Search for the cell housing the specified text and yield its (x, y) center coordinate. 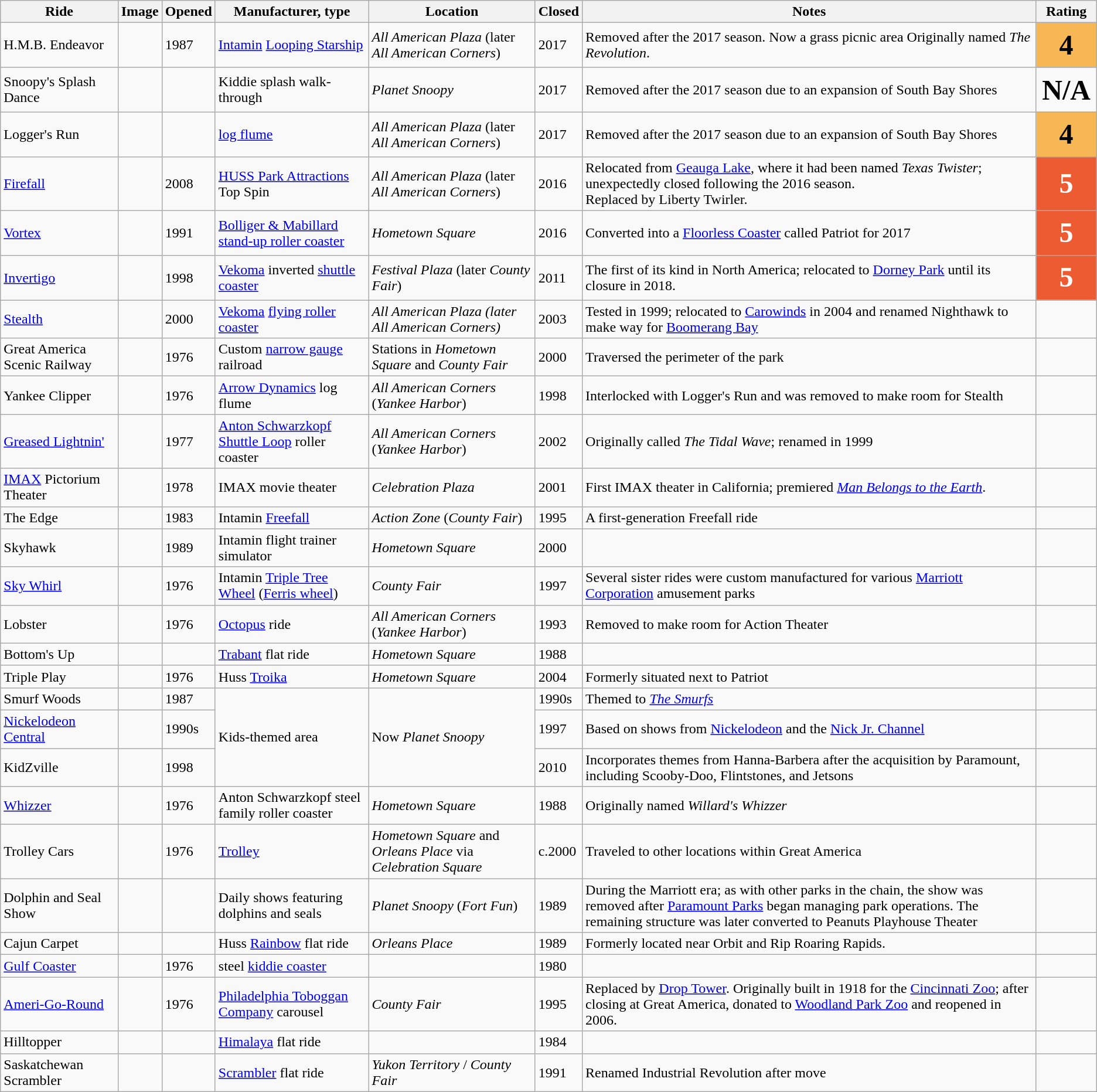
Vekoma inverted shuttle coaster (292, 278)
Nickelodeon Central (59, 729)
1977 (189, 441)
Vortex (59, 233)
Dolphin and Seal Show (59, 906)
Traversed the perimeter of the park (809, 358)
Logger's Run (59, 134)
1993 (558, 624)
Daily shows featuring dolphins and seals (292, 906)
Kiddie splash walk-through (292, 90)
2003 (558, 319)
c.2000 (558, 852)
Stations in Hometown Square and County Fair (452, 358)
IMAX movie theater (292, 488)
Themed to The Smurfs (809, 699)
Bolliger & Mabillard stand-up roller coaster (292, 233)
Tested in 1999; relocated to Carowinds in 2004 and renamed Nighthawk to make way for Boomerang Bay (809, 319)
H.M.B. Endeavor (59, 45)
Yukon Territory / County Fair (452, 1073)
Huss Rainbow flat ride (292, 944)
Great America Scenic Railway (59, 358)
Originally called The Tidal Wave; renamed in 1999 (809, 441)
Trabant flat ride (292, 654)
Sky Whirl (59, 586)
Originally named Willard's Whizzer (809, 805)
Intamin Freefall (292, 518)
Vekoma flying roller coaster (292, 319)
Based on shows from Nickelodeon and the Nick Jr. Channel (809, 729)
Planet Snoopy (452, 90)
Trolley (292, 852)
Ride (59, 12)
Huss Troika (292, 676)
Interlocked with Logger's Run and was removed to make room for Stealth (809, 395)
Location (452, 12)
Invertigo (59, 278)
Incorporates themes from Hanna-Barbera after the acquisition by Paramount, including Scooby-Doo, Flintstones, and Jetsons (809, 768)
Smurf Woods (59, 699)
2001 (558, 488)
Closed (558, 12)
2010 (558, 768)
Skyhawk (59, 547)
Lobster (59, 624)
Saskatchewan Scrambler (59, 1073)
N/A (1067, 90)
Rating (1067, 12)
Arrow Dynamics log flume (292, 395)
First IMAX theater in California; premiered Man Belongs to the Earth. (809, 488)
A first-generation Freefall ride (809, 518)
2008 (189, 183)
Converted into a Floorless Coaster called Patriot for 2017 (809, 233)
HUSS Park Attractions Top Spin (292, 183)
Trolley Cars (59, 852)
Intamin flight trainer simulator (292, 547)
The first of its kind in North America; relocated to Dorney Park until its closure in 2018. (809, 278)
Removed after the 2017 season. Now a grass picnic area Originally named The Revolution. (809, 45)
IMAX Pictorium Theater (59, 488)
2011 (558, 278)
2002 (558, 441)
Several sister rides were custom manufactured for various Marriott Corporation amusement parks (809, 586)
Philadelphia Toboggan Company carousel (292, 1004)
Custom narrow gauge railroad (292, 358)
Removed to make room for Action Theater (809, 624)
Formerly located near Orbit and Rip Roaring Rapids. (809, 944)
Firefall (59, 183)
Intamin Triple Tree Wheel (Ferris wheel) (292, 586)
log flume (292, 134)
Relocated from Geauga Lake, where it had been named Texas Twister; unexpectedly closed following the 2016 season.Replaced by Liberty Twirler. (809, 183)
Triple Play (59, 676)
Octopus ride (292, 624)
2004 (558, 676)
Anton Schwarzkopf Shuttle Loop roller coaster (292, 441)
Yankee Clipper (59, 395)
Celebration Plaza (452, 488)
Greased Lightnin' (59, 441)
Cajun Carpet (59, 944)
Planet Snoopy (Fort Fun) (452, 906)
Himalaya flat ride (292, 1042)
Intamin Looping Starship (292, 45)
Manufacturer, type (292, 12)
KidZville (59, 768)
1978 (189, 488)
Notes (809, 12)
The Edge (59, 518)
Bottom's Up (59, 654)
Hilltopper (59, 1042)
Scrambler flat ride (292, 1073)
Snoopy's Splash Dance (59, 90)
Anton Schwarzkopf steel family roller coaster (292, 805)
Opened (189, 12)
Whizzer (59, 805)
Now Planet Snoopy (452, 737)
Traveled to other locations within Great America (809, 852)
Hometown Square and Orleans Place via Celebration Square (452, 852)
Orleans Place (452, 944)
Festival Plaza (later County Fair) (452, 278)
1980 (558, 966)
steel kiddie coaster (292, 966)
1984 (558, 1042)
Formerly situated next to Patriot (809, 676)
Ameri-Go-Round (59, 1004)
Stealth (59, 319)
Kids-themed area (292, 737)
Action Zone (County Fair) (452, 518)
Image (139, 12)
Renamed Industrial Revolution after move (809, 1073)
Gulf Coaster (59, 966)
1983 (189, 518)
